Identify which cell holds the provided text, then report its (x, y) central coordinate. 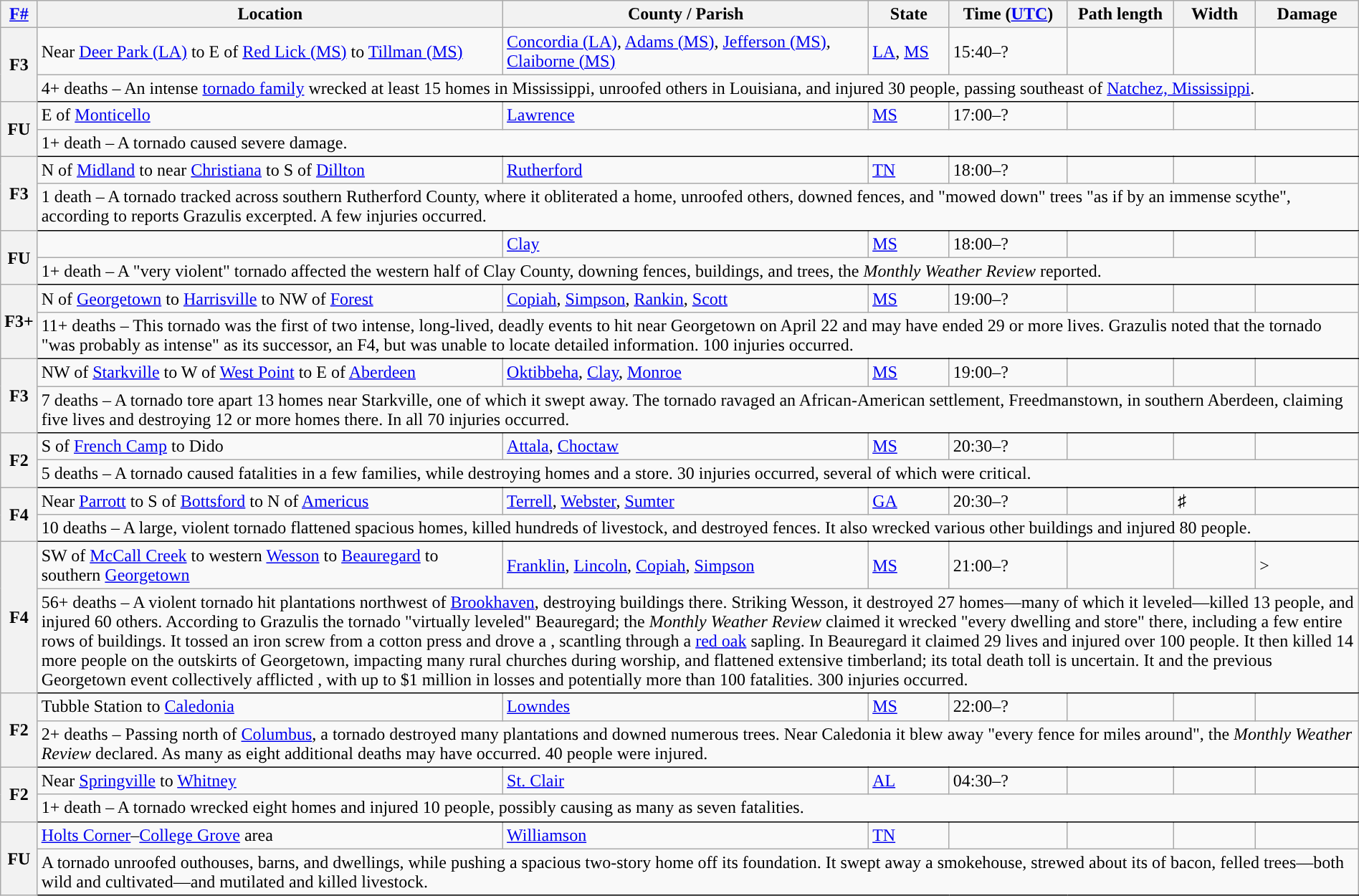
Oktibbeha, Clay, Monroe (686, 372)
LA, MS (909, 52)
Concordia (LA), Adams (MS), Jefferson (MS), Claiborne (MS) (686, 52)
22:00–? (1008, 707)
County / Parish (686, 14)
Path length (1120, 14)
GA (909, 501)
Near Springville to Whitney (270, 781)
Terrell, Webster, Sumter (686, 501)
1+ death – A tornado caused severe damage. (698, 143)
Near Parrott to S of Bottsford to N of Americus (270, 501)
Copiah, Simpson, Rankin, Scott (686, 298)
S of French Camp to Dido (270, 447)
> (1307, 565)
Width (1214, 14)
♯ (1214, 501)
F# (19, 14)
Williamson (686, 835)
Lawrence (686, 115)
21:00–? (1008, 565)
State (909, 14)
AL (909, 781)
St. Clair (686, 781)
5 deaths – A tornado caused fatalities in a few families, while destroying homes and a store. 30 injuries occurred, several of which were critical. (698, 474)
1+ death – A tornado wrecked eight homes and injured 10 people, possibly causing as many as seven fatalities. (698, 808)
Time (UTC) (1008, 14)
04:30–? (1008, 781)
Near Deer Park (LA) to E of Red Lick (MS) to Tillman (MS) (270, 52)
Location (270, 14)
Attala, Choctaw (686, 447)
Clay (686, 244)
Lowndes (686, 707)
E of Monticello (270, 115)
Franklin, Lincoln, Copiah, Simpson (686, 565)
Tubble Station to Caledonia (270, 707)
N of Georgetown to Harrisville to NW of Forest (270, 298)
SW of McCall Creek to western Wesson to Beauregard to southern Georgetown (270, 565)
NW of Starkville to W of West Point to E of Aberdeen (270, 372)
N of Midland to near Christiana to S of Dillton (270, 170)
F3+ (19, 321)
15:40–? (1008, 52)
17:00–? (1008, 115)
Holts Corner–College Grove area (270, 835)
Damage (1307, 14)
Rutherford (686, 170)
